From the cell containing the given text, extract its center point as [x, y] coordinate. 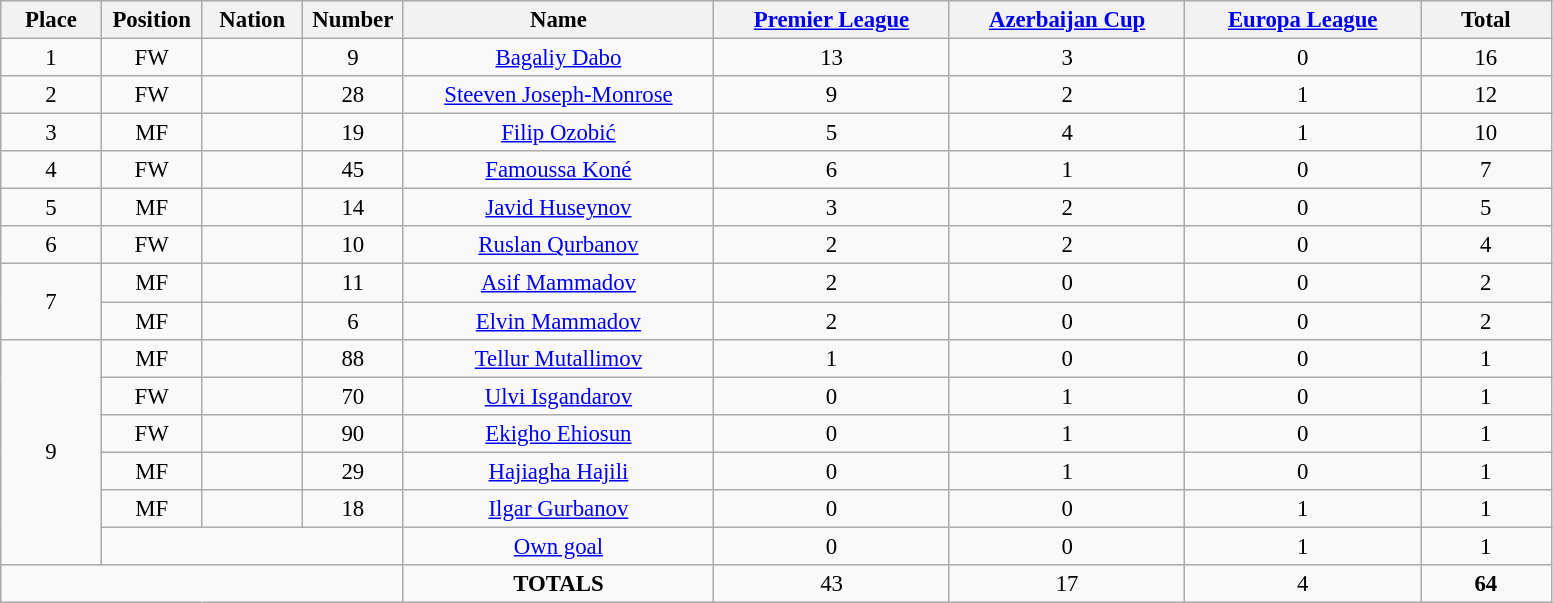
Ilgar Gurbanov [558, 509]
Position [152, 20]
29 [354, 471]
12 [1486, 95]
Number [354, 20]
Total [1486, 20]
Filip Ozobić [558, 133]
Tellur Mutallimov [558, 358]
43 [832, 584]
Own goal [558, 546]
16 [1486, 58]
28 [354, 95]
Famoussa Koné [558, 170]
11 [354, 283]
Steeven Joseph-Monrose [558, 95]
90 [354, 433]
17 [1067, 584]
TOTALS [558, 584]
Azerbaijan Cup [1067, 20]
45 [354, 170]
64 [1486, 584]
Ekigho Ehiosun [558, 433]
Javid Huseynov [558, 208]
14 [354, 208]
Bagaliy Dabo [558, 58]
Ruslan Qurbanov [558, 245]
Elvin Mammadov [558, 321]
Place [52, 20]
Europa League [1303, 20]
88 [354, 358]
Name [558, 20]
Ulvi Isgandarov [558, 396]
Hajiagha Hajili [558, 471]
70 [354, 396]
Premier League [832, 20]
Asif Mammadov [558, 283]
19 [354, 133]
Nation [252, 20]
18 [354, 509]
13 [832, 58]
